For the text-containing cell, return its midpoint in [X, Y] coordinate format. 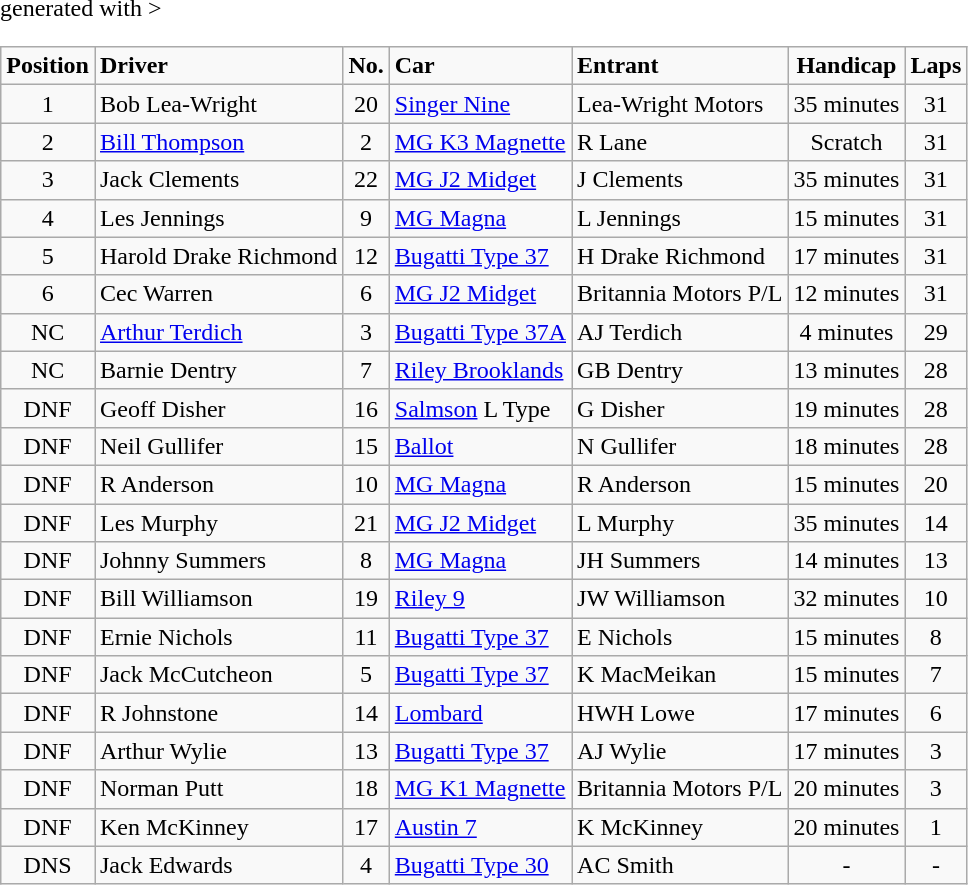
Handicap [846, 66]
Bill Williamson [218, 599]
22 [366, 180]
Johnny Summers [218, 561]
12 minutes [846, 294]
16 [366, 408]
Ernie Nichols [218, 637]
Bill Thompson [218, 142]
4 minutes [846, 332]
H Drake Richmond [680, 256]
JH Summers [680, 561]
No. [366, 66]
Norman Putt [218, 789]
9 [366, 218]
Geoff Disher [218, 408]
Jack Edwards [218, 865]
19 minutes [846, 408]
MG K1 Magnette [480, 789]
19 [366, 599]
Entrant [680, 66]
K McKinney [680, 827]
Barnie Dentry [218, 370]
Cec Warren [218, 294]
Bob Lea-Wright [218, 104]
18 minutes [846, 446]
JW Williamson [680, 599]
Singer Nine [480, 104]
E Nichols [680, 637]
32 minutes [846, 599]
Harold Drake Richmond [218, 256]
Scratch [846, 142]
G Disher [680, 408]
Lea-Wright Motors [680, 104]
Neil Gullifer [218, 446]
L Jennings [680, 218]
Arthur Terdich [218, 332]
13 minutes [846, 370]
Bugatti Type 30 [480, 865]
R Lane [680, 142]
29 [936, 332]
Austin 7 [480, 827]
Jack McCutcheon [218, 675]
Riley Brooklands [480, 370]
Bugatti Type 37A [480, 332]
Lombard [480, 713]
Position [48, 66]
21 [366, 523]
MG K3 Magnette [480, 142]
N Gullifer [680, 446]
17 [366, 827]
Laps [936, 66]
AC Smith [680, 865]
Riley 9 [480, 599]
Car [480, 66]
11 [366, 637]
L Murphy [680, 523]
GB Dentry [680, 370]
Arthur Wylie [218, 751]
AJ Terdich [680, 332]
Les Murphy [218, 523]
Les Jennings [218, 218]
J Clements [680, 180]
Ken McKinney [218, 827]
R Johnstone [218, 713]
Jack Clements [218, 180]
AJ Wylie [680, 751]
18 [366, 789]
Ballot [480, 446]
Salmson L Type [480, 408]
15 [366, 446]
Driver [218, 66]
12 [366, 256]
14 minutes [846, 561]
K MacMeikan [680, 675]
HWH Lowe [680, 713]
DNS [48, 865]
